Provide the (X, Y) coordinate of the cell's center where the given text is located.  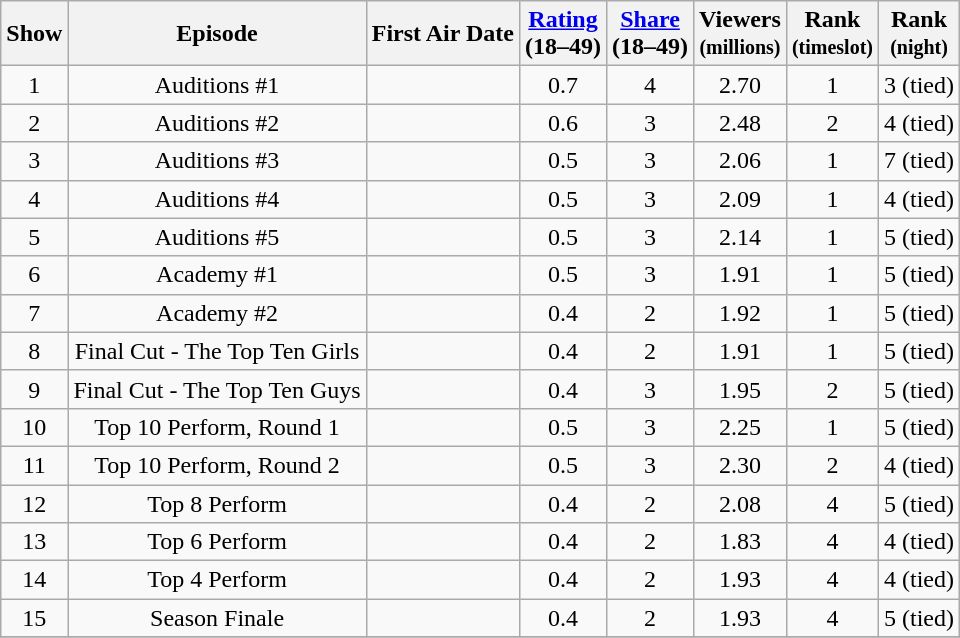
Auditions #2 (217, 123)
1.83 (740, 542)
Final Cut - The Top Ten Guys (217, 389)
Rank(night) (920, 34)
Rank(timeslot) (832, 34)
Auditions #5 (217, 237)
Top 10 Perform, Round 2 (217, 465)
1.95 (740, 389)
5 (34, 237)
2.09 (740, 199)
1.92 (740, 313)
8 (34, 351)
7 (34, 313)
2.06 (740, 161)
2.25 (740, 427)
Academy #2 (217, 313)
Academy #1 (217, 275)
2.14 (740, 237)
Auditions #1 (217, 85)
Episode (217, 34)
2.48 (740, 123)
15 (34, 618)
Final Cut - The Top Ten Girls (217, 351)
Auditions #3 (217, 161)
Top 6 Perform (217, 542)
2.30 (740, 465)
2.70 (740, 85)
12 (34, 503)
First Air Date (442, 34)
Rating(18–49) (562, 34)
3 (tied) (920, 85)
Top 4 Perform (217, 580)
7 (tied) (920, 161)
Season Finale (217, 618)
9 (34, 389)
14 (34, 580)
Share(18–49) (650, 34)
10 (34, 427)
0.6 (562, 123)
13 (34, 542)
Viewers(millions) (740, 34)
Show (34, 34)
Top 8 Perform (217, 503)
Auditions #4 (217, 199)
11 (34, 465)
6 (34, 275)
0.7 (562, 85)
Top 10 Perform, Round 1 (217, 427)
2.08 (740, 503)
